Capture the cell that displays the provided text and extract its (x, y) central coordinate. 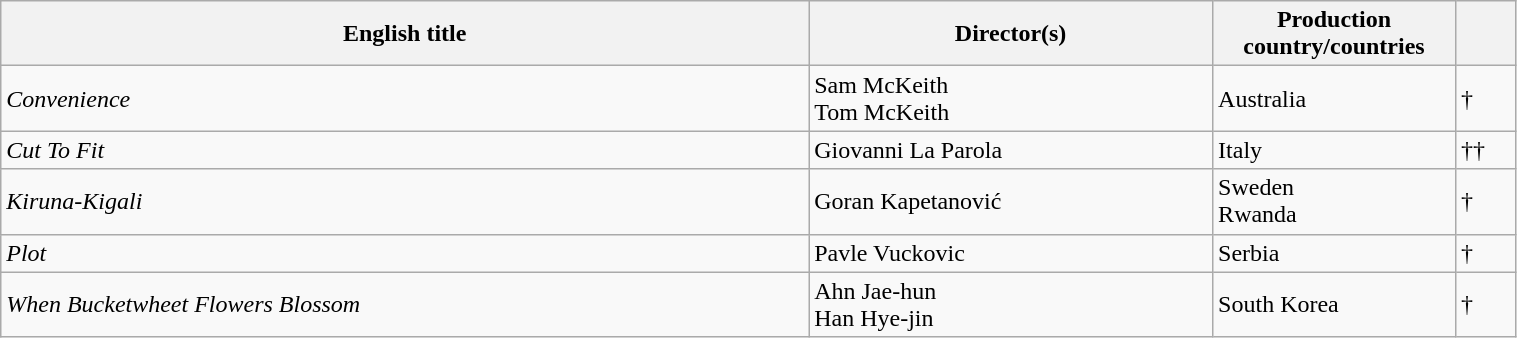
When Bucketwheet Flowers Blossom (405, 304)
English title (405, 34)
†† (1486, 150)
Production country/countries (1334, 34)
Italy (1334, 150)
Giovanni La Parola (1011, 150)
Convenience (405, 98)
Plot (405, 253)
Australia (1334, 98)
Sam McKeithTom McKeith (1011, 98)
Cut To Fit (405, 150)
Director(s) (1011, 34)
Kiruna-Kigali (405, 202)
Goran Kapetanović (1011, 202)
Pavle Vuckovic (1011, 253)
South Korea (1334, 304)
Ahn Jae-hunHan Hye-jin (1011, 304)
SwedenRwanda (1334, 202)
Serbia (1334, 253)
